Detect which cell encompasses the target text, then output its [X, Y] center coordinate. 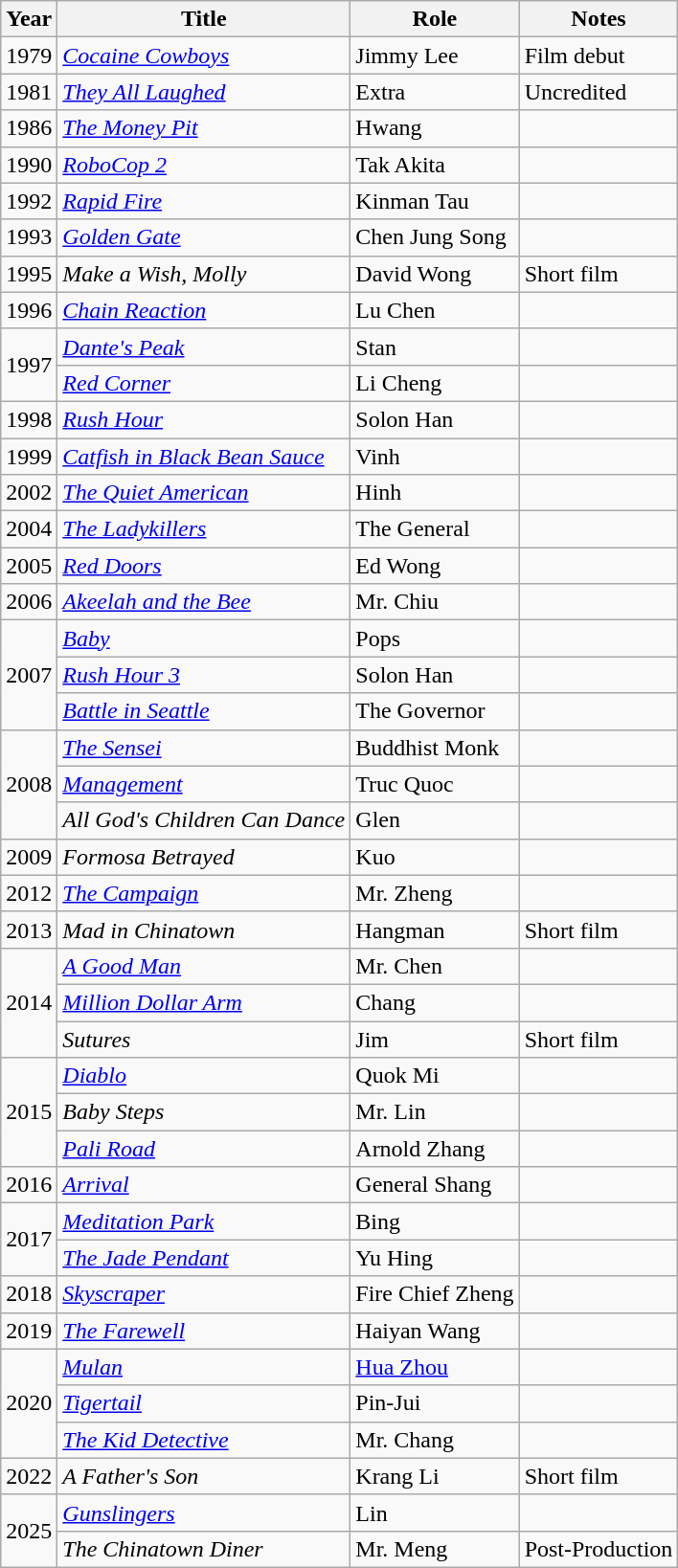
Mad in Chinatown [204, 930]
Arrival [204, 1185]
Li Cheng [435, 383]
They All Laughed [204, 92]
Hinh [435, 493]
2018 [29, 1294]
Yu Hing [435, 1258]
Chain Reaction [204, 310]
RoboCop 2 [204, 165]
Truc Quoc [435, 784]
2025 [29, 1531]
1997 [29, 365]
Mulan [204, 1367]
Fire Chief Zheng [435, 1294]
Red Corner [204, 383]
1998 [29, 419]
Lu Chen [435, 310]
Title [204, 19]
The Sensei [204, 748]
Hangman [435, 930]
The Ladykillers [204, 529]
Kinman Tau [435, 201]
2002 [29, 493]
1993 [29, 237]
Glen [435, 820]
Akeelah and the Bee [204, 602]
Cocaine Cowboys [204, 56]
Rush Hour 3 [204, 675]
Mr. Chang [435, 1440]
Diablo [204, 1076]
Kuo [435, 857]
The Kid Detective [204, 1440]
1995 [29, 274]
Role [435, 19]
Mr. Zheng [435, 893]
2004 [29, 529]
Bing [435, 1221]
Tak Akita [435, 165]
2007 [29, 675]
Mr. Chen [435, 966]
2014 [29, 1002]
The Farewell [204, 1331]
Skyscraper [204, 1294]
Mr. Chiu [435, 602]
Stan [435, 347]
Tigertail [204, 1403]
2006 [29, 602]
Golden Gate [204, 237]
A Father's Son [204, 1476]
The Quiet American [204, 493]
Chen Jung Song [435, 237]
Jim [435, 1039]
1986 [29, 128]
Uncredited [599, 92]
David Wong [435, 274]
Chang [435, 1002]
Make a Wish, Molly [204, 274]
Meditation Park [204, 1221]
Film debut [599, 56]
Gunslingers [204, 1512]
Notes [599, 19]
2016 [29, 1185]
1979 [29, 56]
Formosa Betrayed [204, 857]
Quok Mi [435, 1076]
Dante's Peak [204, 347]
Lin [435, 1512]
Pali Road [204, 1149]
2020 [29, 1403]
Mr. Meng [435, 1549]
The Money Pit [204, 128]
Management [204, 784]
Red Doors [204, 566]
The Campaign [204, 893]
Baby [204, 638]
General Shang [435, 1185]
2022 [29, 1476]
All God's Children Can Dance [204, 820]
1990 [29, 165]
2017 [29, 1240]
Hwang [435, 128]
Buddhist Monk [435, 748]
Vinh [435, 457]
The Governor [435, 711]
2012 [29, 893]
Rapid Fire [204, 201]
Krang Li [435, 1476]
Arnold Zhang [435, 1149]
2019 [29, 1331]
Ed Wong [435, 566]
Million Dollar Arm [204, 1002]
Extra [435, 92]
Jimmy Lee [435, 56]
Post-Production [599, 1549]
2015 [29, 1112]
1981 [29, 92]
Rush Hour [204, 419]
2005 [29, 566]
Pin-Jui [435, 1403]
Sutures [204, 1039]
The Jade Pendant [204, 1258]
Battle in Seattle [204, 711]
2009 [29, 857]
Mr. Lin [435, 1112]
1992 [29, 201]
Year [29, 19]
Baby Steps [204, 1112]
Pops [435, 638]
Catfish in Black Bean Sauce [204, 457]
Hua Zhou [435, 1367]
1996 [29, 310]
The Chinatown Diner [204, 1549]
Haiyan Wang [435, 1331]
A Good Man [204, 966]
2013 [29, 930]
The General [435, 529]
1999 [29, 457]
2008 [29, 784]
